Determine the (X, Y) coordinate at the center of the cell enclosing the given text.  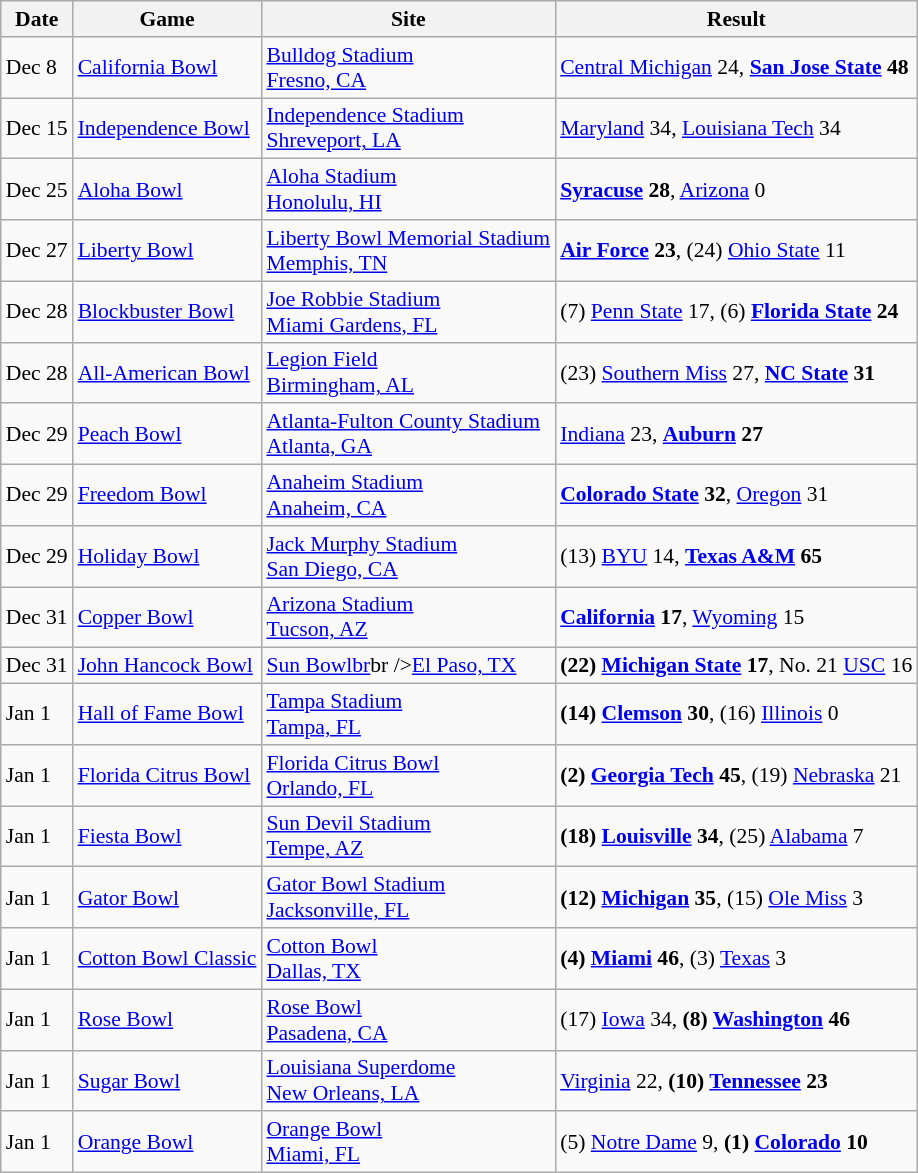
(23) Southern Miss 27, NC State 31 (736, 372)
Rose Bowl (168, 1020)
Indiana 23, Auburn 27 (736, 434)
Hall of Fame Bowl (168, 714)
Dec 8 (37, 68)
Gator Bowl (168, 898)
Maryland 34, Louisiana Tech 34 (736, 128)
Central Michigan 24, San Jose State 48 (736, 68)
(5) Notre Dame 9, (1) Colorado 10 (736, 1142)
Orange Bowl (168, 1142)
Cotton Bowl Classic (168, 958)
(12) Michigan 35, (15) Ole Miss 3 (736, 898)
Site (408, 19)
Result (736, 19)
Liberty Bowl (168, 250)
Sun Devil StadiumTempe, AZ (408, 836)
(7) Penn State 17, (6) Florida State 24 (736, 312)
(4) Miami 46, (3) Texas 3 (736, 958)
Aloha Bowl (168, 190)
(13) BYU 14, Texas A&M 65 (736, 556)
Jack Murphy StadiumSan Diego, CA (408, 556)
Freedom Bowl (168, 496)
Gator Bowl StadiumJacksonville, FL (408, 898)
Bulldog StadiumFresno, CA (408, 68)
Dec 25 (37, 190)
John Hancock Bowl (168, 666)
All-American Bowl (168, 372)
California 17, Wyoming 15 (736, 618)
Anaheim StadiumAnaheim, CA (408, 496)
Legion FieldBirmingham, AL (408, 372)
Syracuse 28, Arizona 0 (736, 190)
Liberty Bowl Memorial StadiumMemphis, TN (408, 250)
Dec 15 (37, 128)
Air Force 23, (24) Ohio State 11 (736, 250)
Tampa StadiumTampa, FL (408, 714)
Orange BowlMiami, FL (408, 1142)
Fiesta Bowl (168, 836)
(22) Michigan State 17, No. 21 USC 16 (736, 666)
Sun Bowlbrbr />El Paso, TX (408, 666)
Arizona StadiumTucson, AZ (408, 618)
(17) Iowa 34, (8) Washington 46 (736, 1020)
Louisiana SuperdomeNew Orleans, LA (408, 1080)
Sugar Bowl (168, 1080)
Independence StadiumShreveport, LA (408, 128)
Atlanta-Fulton County StadiumAtlanta, GA (408, 434)
(2) Georgia Tech 45, (19) Nebraska 21 (736, 776)
Independence Bowl (168, 128)
Joe Robbie StadiumMiami Gardens, FL (408, 312)
Florida Citrus BowlOrlando, FL (408, 776)
Copper Bowl (168, 618)
Dec 27 (37, 250)
Florida Citrus Bowl (168, 776)
Game (168, 19)
Aloha StadiumHonolulu, HI (408, 190)
(14) Clemson 30, (16) Illinois 0 (736, 714)
(18) Louisville 34, (25) Alabama 7 (736, 836)
Rose BowlPasadena, CA (408, 1020)
Virginia 22, (10) Tennessee 23 (736, 1080)
Colorado State 32, Oregon 31 (736, 496)
Blockbuster Bowl (168, 312)
Holiday Bowl (168, 556)
Date (37, 19)
Cotton BowlDallas, TX (408, 958)
California Bowl (168, 68)
Peach Bowl (168, 434)
